Capture the cell that displays the provided text and extract its (x, y) central coordinate. 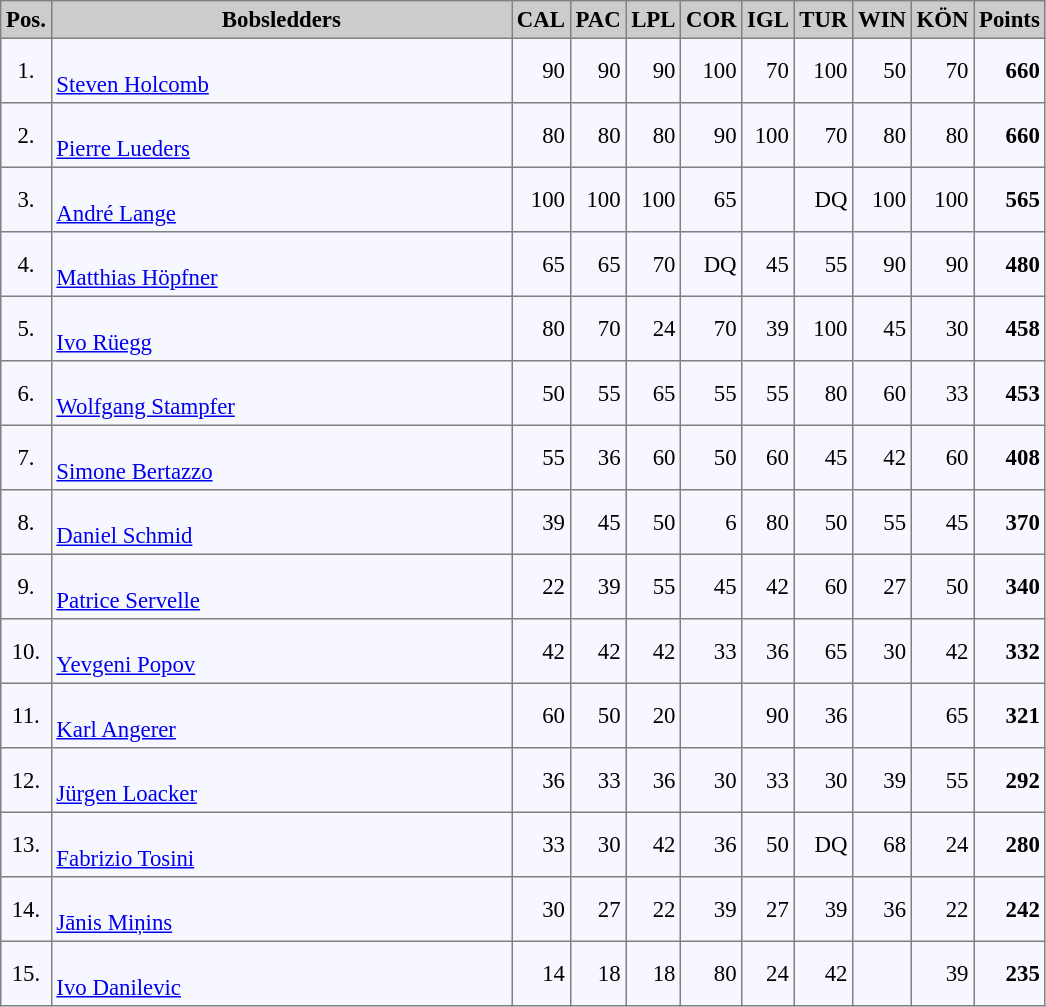
KÖN (942, 20)
Jürgen Loacker (281, 780)
15. (26, 973)
Patrice Servelle (281, 586)
4. (26, 264)
WIN (882, 20)
IGL (768, 20)
Karl Angerer (281, 715)
CAL (542, 20)
6. (26, 393)
453 (1010, 393)
242 (1010, 909)
Yevgeni Popov (281, 651)
10. (26, 651)
12. (26, 780)
2. (26, 135)
Simone Bertazzo (281, 457)
235 (1010, 973)
9. (26, 586)
321 (1010, 715)
Daniel Schmid (281, 522)
370 (1010, 522)
1. (26, 70)
5. (26, 328)
Ivo Danilevic (281, 973)
André Lange (281, 199)
TUR (824, 20)
14 (542, 973)
13. (26, 844)
Wolfgang Stampfer (281, 393)
20 (654, 715)
408 (1010, 457)
480 (1010, 264)
LPL (654, 20)
Matthias Höpfner (281, 264)
292 (1010, 780)
332 (1010, 651)
280 (1010, 844)
7. (26, 457)
Pos. (26, 20)
Jānis Miņins (281, 909)
Bobsledders (281, 20)
Fabrizio Tosini (281, 844)
6 (712, 522)
340 (1010, 586)
Steven Holcomb (281, 70)
3. (26, 199)
8. (26, 522)
Points (1010, 20)
14. (26, 909)
COR (712, 20)
458 (1010, 328)
Pierre Lueders (281, 135)
565 (1010, 199)
PAC (598, 20)
68 (882, 844)
Ivo Rüegg (281, 328)
11. (26, 715)
